Extract the (X, Y) coordinate from the center of the cell holding the provided text.  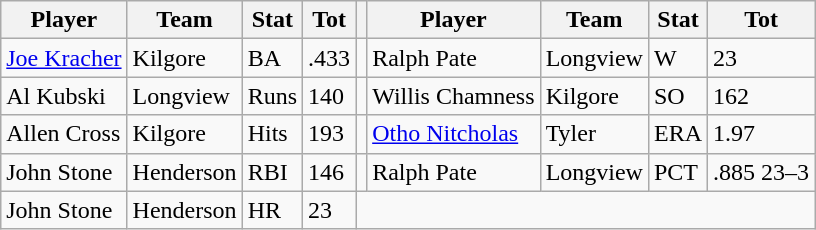
193 (330, 134)
146 (330, 172)
ERA (678, 134)
.433 (330, 58)
HR (272, 210)
BA (272, 58)
SO (678, 96)
Otho Nitcholas (454, 134)
1.97 (762, 134)
140 (330, 96)
Joe Kracher (64, 58)
Al Kubski (64, 96)
Allen Cross (64, 134)
162 (762, 96)
Hits (272, 134)
RBI (272, 172)
Tyler (594, 134)
W (678, 58)
.885 23–3 (762, 172)
Willis Chamness (454, 96)
PCT (678, 172)
Runs (272, 96)
